Provide the (x, y) coordinate of the cell's center where the given text is located.  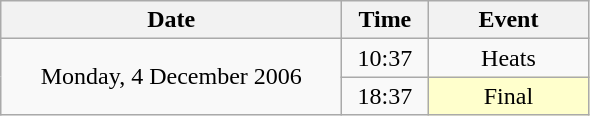
18:37 (385, 96)
Heats (508, 58)
10:37 (385, 58)
Time (385, 20)
Event (508, 20)
Final (508, 96)
Date (172, 20)
Monday, 4 December 2006 (172, 77)
